Pinpoint the cell where the given text exists, returning its (X, Y) midpoint coordinate. 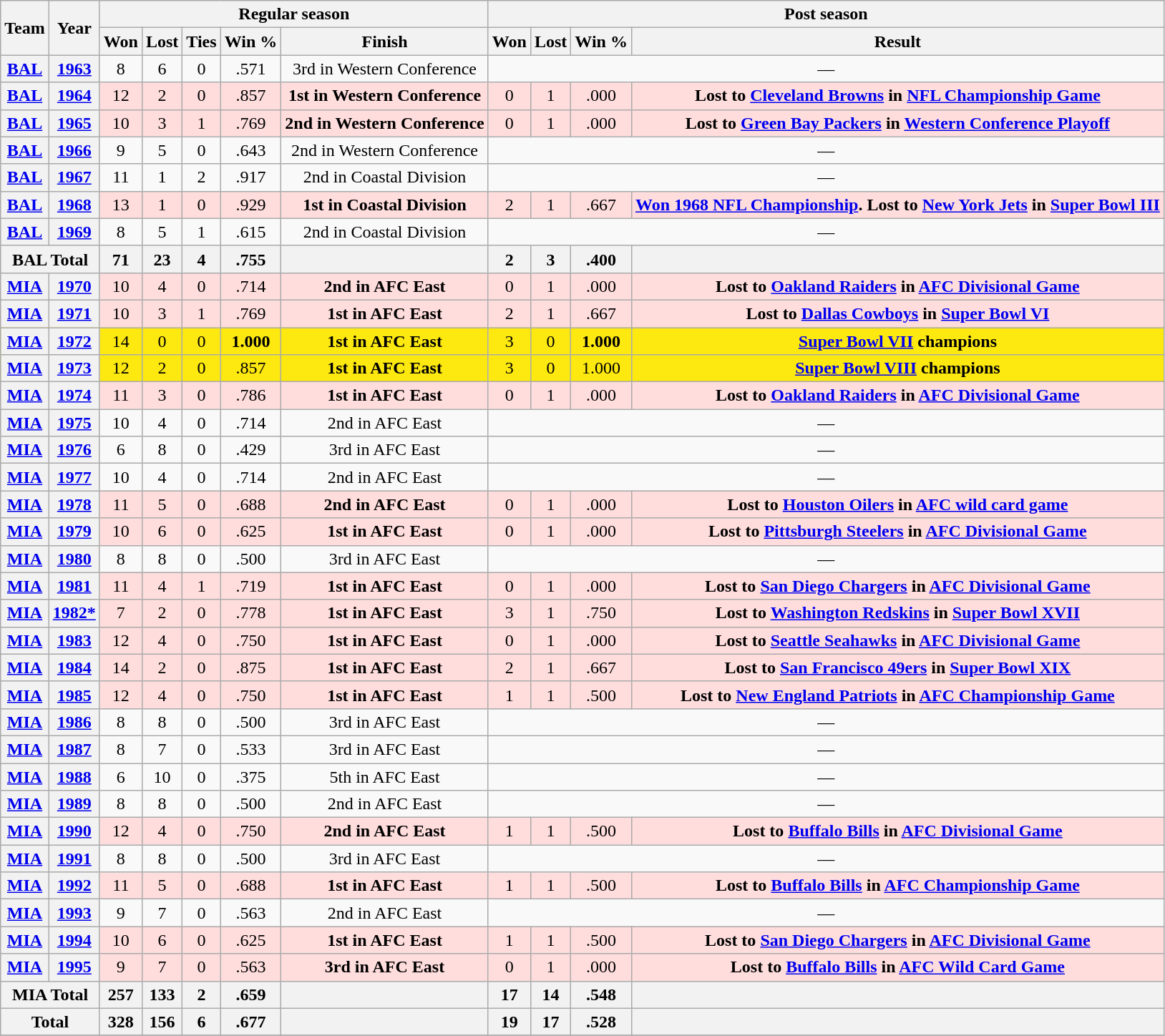
1st in Western Conference (385, 96)
1963 (74, 69)
1985 (74, 695)
1990 (74, 831)
3rd in Western Conference (385, 69)
1980 (74, 559)
23 (162, 259)
1978 (74, 504)
19 (510, 1022)
133 (162, 995)
Lost to Dallas Cowboys in Super Bowl VI (897, 313)
.755 (250, 259)
1973 (74, 368)
1965 (74, 123)
Super Bowl VII champions (897, 341)
Lost to Buffalo Bills in AFC Divisional Game (897, 831)
1964 (74, 96)
1977 (74, 477)
.548 (601, 995)
Lost to Cleveland Browns in NFL Championship Game (897, 96)
Finish (385, 41)
Won 1968 NFL Championship. Lost to New York Jets in Super Bowl III (897, 205)
1983 (74, 640)
.615 (250, 232)
Lost to Houston Oilers in AFC wild card game (897, 504)
Ties (202, 41)
.400 (601, 259)
Total (50, 1022)
Super Bowl VIII champions (897, 368)
1971 (74, 313)
1992 (74, 886)
.719 (250, 586)
1966 (74, 150)
.659 (250, 995)
1974 (74, 396)
328 (120, 1022)
Lost to Buffalo Bills in AFC Championship Game (897, 886)
1969 (74, 232)
1984 (74, 668)
.571 (250, 69)
Team (25, 28)
Lost to Buffalo Bills in AFC Wild Card Game (897, 967)
1st in Coastal Division (385, 205)
Lost to Seattle Seahawks in AFC Divisional Game (897, 640)
1975 (74, 423)
1982* (74, 613)
1989 (74, 804)
Lost to Washington Redskins in Super Bowl XVII (897, 613)
.929 (250, 205)
5th in AFC East (385, 776)
1987 (74, 749)
.917 (250, 177)
1967 (74, 177)
.778 (250, 613)
MIA Total (50, 995)
Lost to Pittsburgh Steelers in AFC Divisional Game (897, 532)
Result (897, 41)
.533 (250, 749)
.677 (250, 1022)
Year (74, 28)
.429 (250, 450)
1970 (74, 286)
1991 (74, 859)
13 (120, 205)
1993 (74, 913)
Lost to San Francisco 49ers in Super Bowl XIX (897, 668)
1976 (74, 450)
1981 (74, 586)
Regular season (293, 14)
1972 (74, 341)
Post season (826, 14)
1995 (74, 967)
Lost to Green Bay Packers in Western Conference Playoff (897, 123)
Lost to New England Patriots in AFC Championship Game (897, 695)
1988 (74, 776)
1994 (74, 940)
257 (120, 995)
1986 (74, 722)
.643 (250, 150)
.528 (601, 1022)
.375 (250, 776)
.786 (250, 396)
1968 (74, 205)
.875 (250, 668)
71 (120, 259)
1979 (74, 532)
156 (162, 1022)
BAL Total (50, 259)
